Return the (X, Y) coordinate for the center point of the cell that contains the specified text.  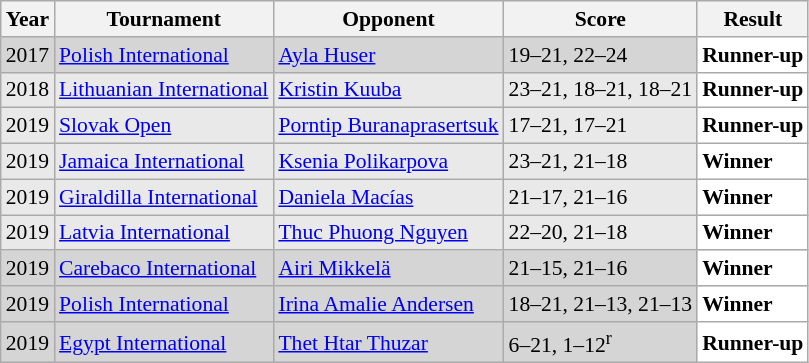
Irina Amalie Andersen (388, 304)
Giraldilla International (164, 197)
Kristin Kuuba (388, 90)
17–21, 17–21 (601, 126)
Thuc Phuong Nguyen (388, 233)
2017 (28, 55)
23–21, 21–18 (601, 162)
Score (601, 19)
Ayla Huser (388, 55)
Opponent (388, 19)
21–15, 21–16 (601, 269)
Thet Htar Thuzar (388, 342)
22–20, 21–18 (601, 233)
2018 (28, 90)
Tournament (164, 19)
Egypt International (164, 342)
19–21, 22–24 (601, 55)
Lithuanian International (164, 90)
23–21, 18–21, 18–21 (601, 90)
18–21, 21–13, 21–13 (601, 304)
Slovak Open (164, 126)
Result (752, 19)
Carebaco International (164, 269)
Year (28, 19)
Porntip Buranaprasertsuk (388, 126)
Daniela Macías (388, 197)
Airi Mikkelä (388, 269)
21–17, 21–16 (601, 197)
Ksenia Polikarpova (388, 162)
6–21, 1–12r (601, 342)
Latvia International (164, 233)
Jamaica International (164, 162)
